Pinpoint the cell where the given text exists, returning its (X, Y) midpoint coordinate. 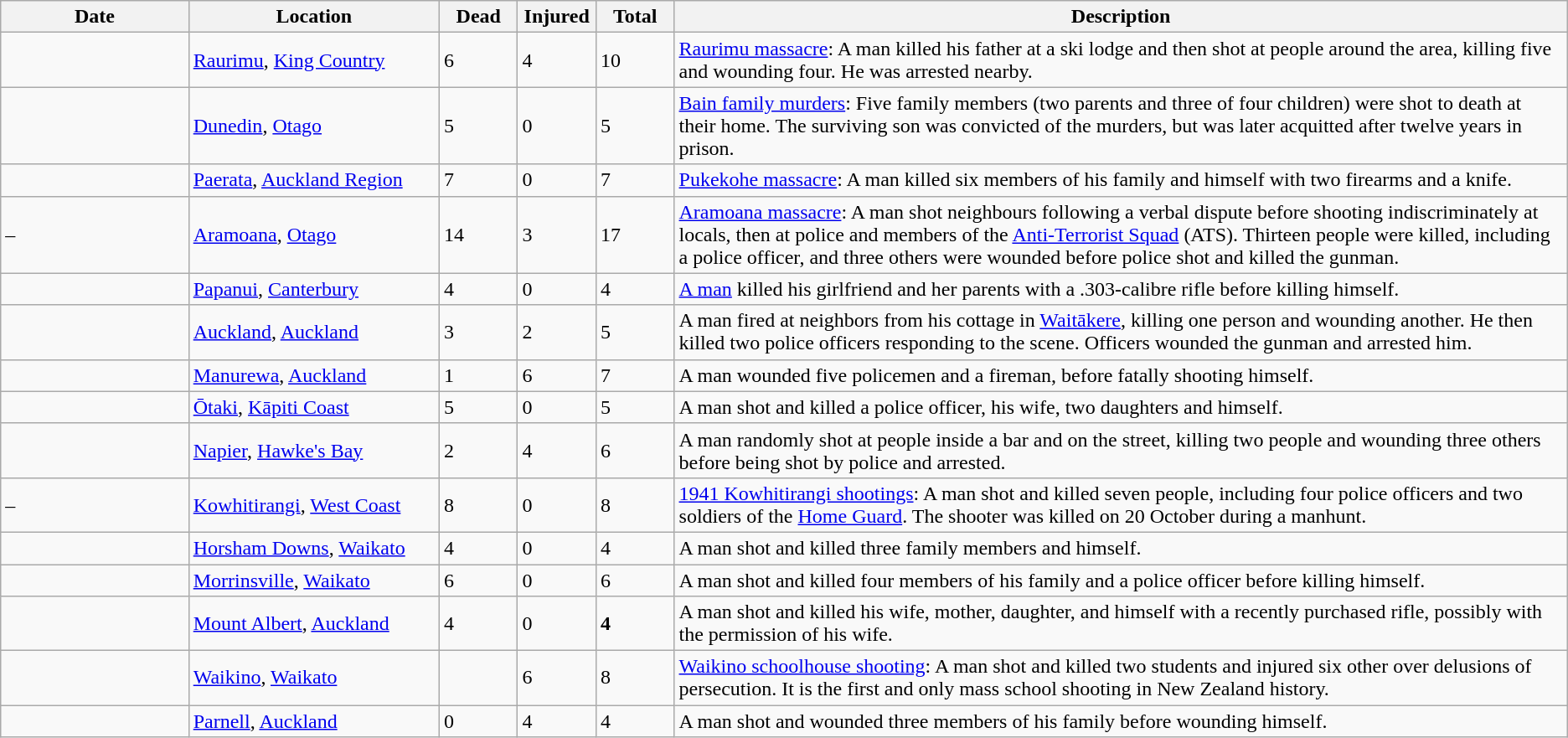
Morrinsville, Waikato (313, 581)
Napier, Hawke's Bay (313, 451)
Pukekohe massacre: A man killed six members of his family and himself with two firearms and a knife. (1121, 180)
Date (95, 17)
Auckland, Auckland (313, 332)
Total (635, 17)
Manurewa, Auckland (313, 375)
Description (1121, 17)
Papanui, Canterbury (313, 289)
Raurimu, King Country (313, 60)
Waikino, Waikato (313, 679)
Dead (478, 17)
A man shot and killed three family members and himself. (1121, 548)
A man wounded five policemen and a fireman, before fatally shooting himself. (1121, 375)
A man killed his girlfriend and her parents with a .303-calibre rifle before killing himself. (1121, 289)
14 (478, 235)
1 (478, 375)
Ōtaki, Kāpiti Coast (313, 407)
17 (635, 235)
Location (313, 17)
Injured (557, 17)
A man shot and killed four members of his family and a police officer before killing himself. (1121, 581)
Kowhitirangi, West Coast (313, 504)
Mount Albert, Auckland (313, 623)
Parnell, Auckland (313, 721)
A man shot and killed his wife, mother, daughter, and himself with a recently purchased rifle, possibly with the permission of his wife. (1121, 623)
Paerata, Auckland Region (313, 180)
Horsham Downs, Waikato (313, 548)
Aramoana, Otago (313, 235)
A man randomly shot at people inside a bar and on the street, killing two people and wounding three others before being shot by police and arrested. (1121, 451)
A man shot and killed a police officer, his wife, two daughters and himself. (1121, 407)
Dunedin, Otago (313, 126)
10 (635, 60)
A man shot and wounded three members of his family before wounding himself. (1121, 721)
